For the text-containing cell, return its midpoint in (x, y) coordinate format. 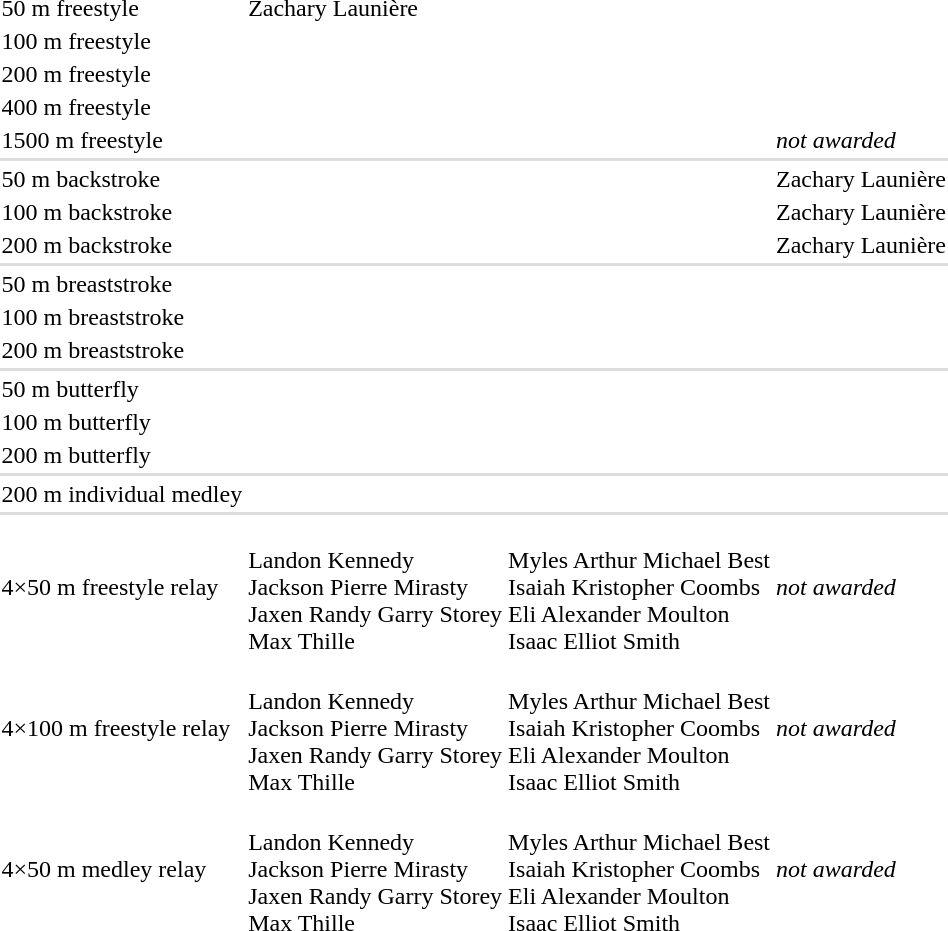
100 m backstroke (122, 212)
50 m backstroke (122, 179)
100 m butterfly (122, 422)
4×100 m freestyle relay (122, 728)
200 m individual medley (122, 494)
50 m butterfly (122, 389)
1500 m freestyle (122, 140)
100 m freestyle (122, 41)
100 m breaststroke (122, 317)
200 m freestyle (122, 74)
4×50 m freestyle relay (122, 587)
200 m butterfly (122, 455)
400 m freestyle (122, 107)
50 m breaststroke (122, 284)
200 m breaststroke (122, 350)
200 m backstroke (122, 245)
